Detect which cell encompasses the target text, then output its [X, Y] center coordinate. 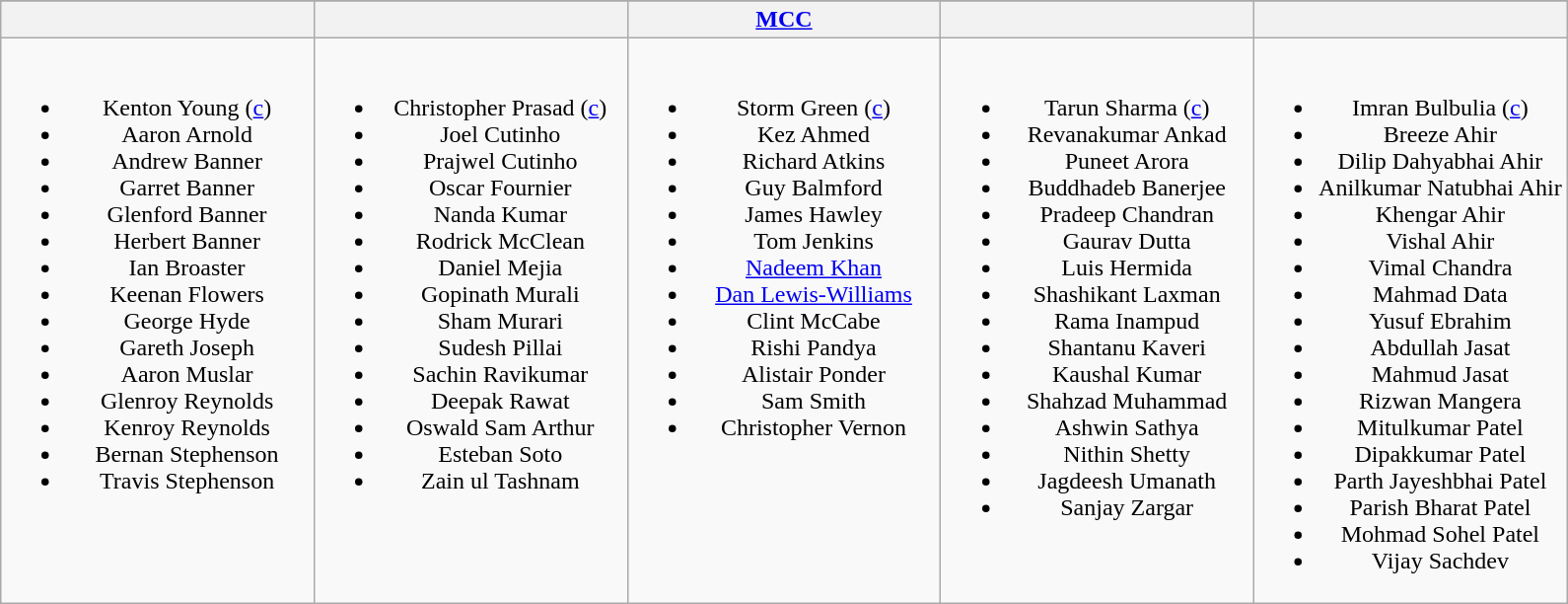
MCC [784, 20]
